From the cell containing the given text, extract its center point as (X, Y) coordinate. 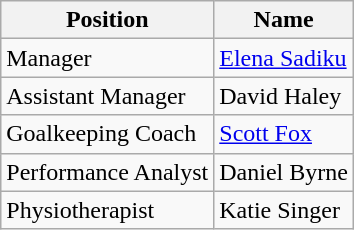
David Haley (284, 96)
Goalkeeping Coach (108, 134)
Daniel Byrne (284, 172)
Katie Singer (284, 210)
Physiotherapist (108, 210)
Manager (108, 58)
Performance Analyst (108, 172)
Elena Sadiku (284, 58)
Scott Fox (284, 134)
Position (108, 20)
Name (284, 20)
Assistant Manager (108, 96)
